Locate the cell with the specified text and output its (x, y) center coordinate. 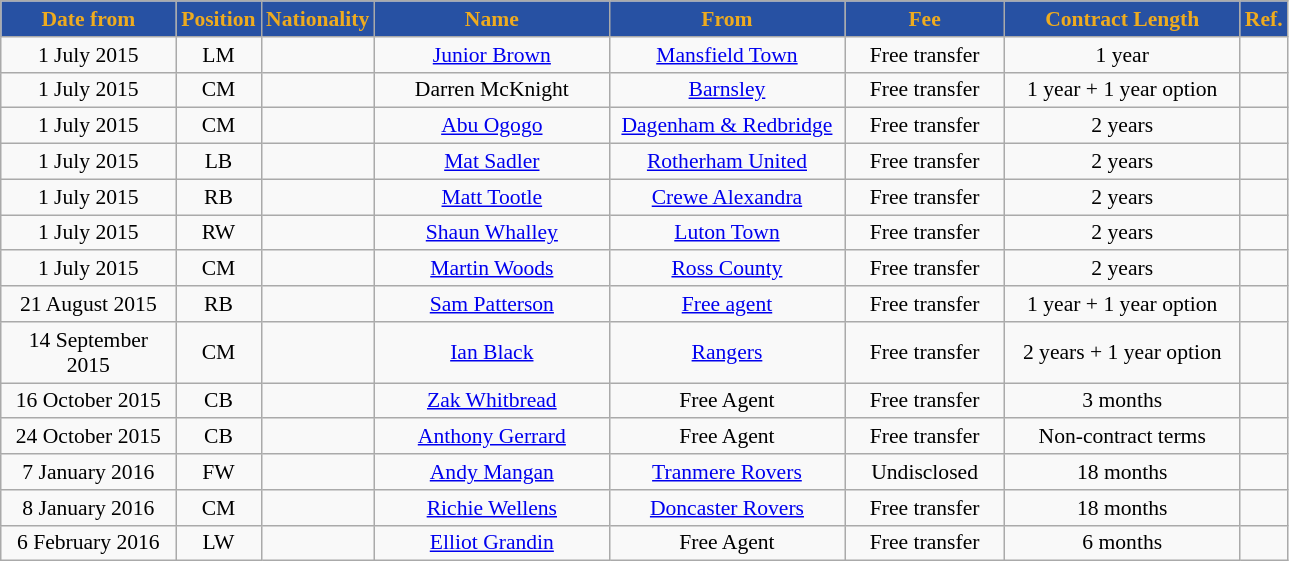
Ref. (1264, 19)
Undisclosed (925, 472)
Position (218, 19)
Dagenham & Redbridge (726, 126)
Shaun Whalley (492, 233)
Martin Woods (492, 269)
Barnsley (726, 90)
Crewe Alexandra (726, 197)
Tranmere Rovers (726, 472)
Contract Length (1122, 19)
Darren McKnight (492, 90)
Luton Town (726, 233)
LB (218, 162)
6 February 2016 (88, 543)
Mansfield Town (726, 55)
Anthony Gerrard (492, 437)
FW (218, 472)
Matt Tootle (492, 197)
Zak Whitbread (492, 401)
7 January 2016 (88, 472)
3 months (1122, 401)
Abu Ogogo (492, 126)
Non-contract terms (1122, 437)
Fee (925, 19)
From (726, 19)
LM (218, 55)
Sam Patterson (492, 304)
6 months (1122, 543)
Doncaster Rovers (726, 508)
Name (492, 19)
Nationality (318, 19)
Ross County (726, 269)
RW (218, 233)
Free agent (726, 304)
16 October 2015 (88, 401)
24 October 2015 (88, 437)
Ian Black (492, 352)
Date from (88, 19)
Richie Wellens (492, 508)
Rotherham United (726, 162)
LW (218, 543)
Junior Brown (492, 55)
Andy Mangan (492, 472)
Rangers (726, 352)
Elliot Grandin (492, 543)
8 January 2016 (88, 508)
Mat Sadler (492, 162)
21 August 2015 (88, 304)
1 year (1122, 55)
2 years + 1 year option (1122, 352)
14 September 2015 (88, 352)
